Output the [x, y] coordinate of the center of the cell containing the given text.  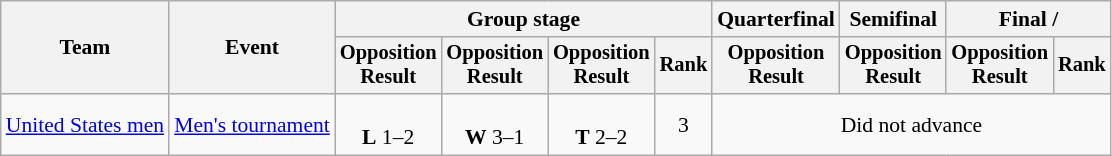
Team [85, 48]
Final / [1028, 19]
Quarterfinal [776, 19]
W 3–1 [494, 124]
L 1–2 [388, 124]
Group stage [524, 19]
Men's tournament [252, 124]
Event [252, 48]
Semifinal [894, 19]
United States men [85, 124]
3 [684, 124]
Did not advance [911, 124]
T 2–2 [602, 124]
